Provide the [X, Y] coordinate of the cell's center where the given text is located.  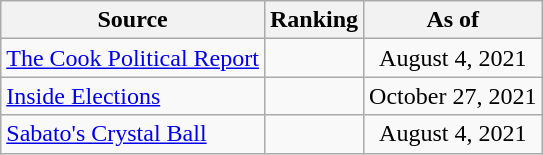
Ranking [314, 20]
Sabato's Crystal Ball [133, 134]
As of [453, 20]
Inside Elections [133, 96]
The Cook Political Report [133, 58]
Source [133, 20]
October 27, 2021 [453, 96]
